Pinpoint the cell where the given text exists, returning its [x, y] midpoint coordinate. 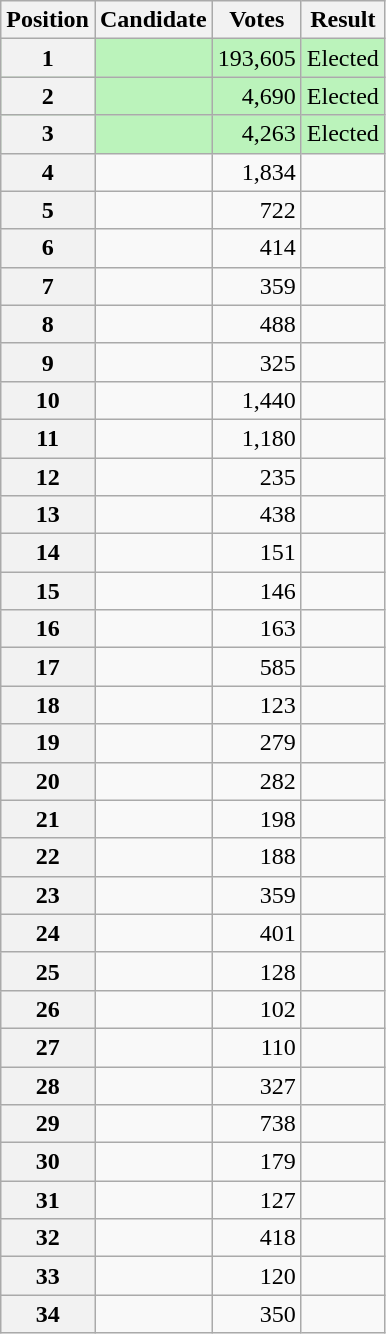
22 [48, 857]
9 [48, 362]
151 [256, 553]
193,605 [256, 58]
25 [48, 971]
27 [48, 1047]
7 [48, 286]
738 [256, 1124]
1,440 [256, 400]
18 [48, 705]
16 [48, 629]
30 [48, 1162]
438 [256, 515]
6 [48, 248]
14 [48, 553]
123 [256, 705]
327 [256, 1085]
13 [48, 515]
120 [256, 1276]
10 [48, 400]
31 [48, 1200]
3 [48, 134]
722 [256, 210]
325 [256, 362]
11 [48, 438]
1,834 [256, 172]
5 [48, 210]
19 [48, 743]
2 [48, 96]
488 [256, 324]
146 [256, 591]
Candidate [153, 20]
1,180 [256, 438]
350 [256, 1314]
20 [48, 781]
128 [256, 971]
4 [48, 172]
163 [256, 629]
15 [48, 591]
26 [48, 1009]
33 [48, 1276]
4,263 [256, 134]
282 [256, 781]
198 [256, 819]
279 [256, 743]
Position [48, 20]
8 [48, 324]
34 [48, 1314]
4,690 [256, 96]
32 [48, 1238]
12 [48, 477]
235 [256, 477]
102 [256, 1009]
21 [48, 819]
17 [48, 667]
418 [256, 1238]
29 [48, 1124]
24 [48, 933]
Votes [256, 20]
414 [256, 248]
23 [48, 895]
585 [256, 667]
179 [256, 1162]
28 [48, 1085]
188 [256, 857]
110 [256, 1047]
127 [256, 1200]
Result [342, 20]
401 [256, 933]
1 [48, 58]
